Return the (x, y) coordinate for the center point of the cell that contains the specified text.  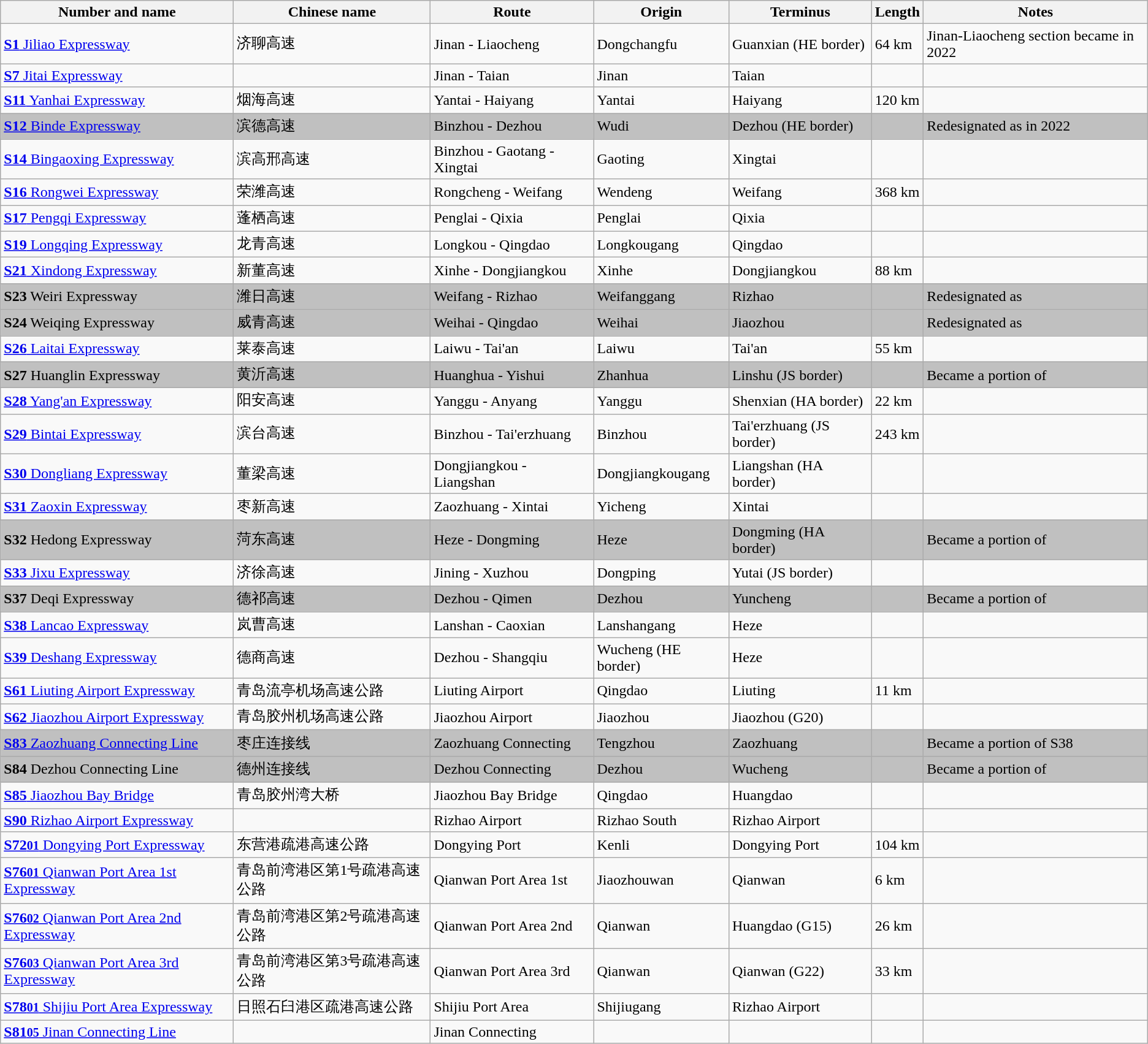
Guanxian (HE border) (800, 44)
S7602 Qianwan Port Area 2nd Expressway (117, 926)
55 km (897, 349)
Kenli (661, 845)
Dezhou (HE border) (800, 126)
Longkou - Qingdao (512, 244)
Route (512, 12)
S85 Jiaozhou Bay Bridge (117, 796)
Jiaozhouwan (661, 880)
26 km (897, 926)
青岛前湾港区第3号疏港高速公路 (332, 971)
Wucheng (HE border) (661, 658)
Jiaozhou (G20) (800, 717)
Haiyang (800, 101)
S12 Binde Expressway (117, 126)
Huangdao (800, 796)
日照石臼港区疏港高速公路 (332, 1007)
青岛前湾港区第1号疏港高速公路 (332, 880)
德州连接线 (332, 769)
33 km (897, 971)
Heze - Dongming (512, 539)
Binzhou - Dezhou (512, 126)
Dongjiangkou - Liangshan (512, 473)
S11 Yanhai Expressway (117, 101)
Became a portion of S38 (1036, 743)
Huanghua - Yishui (512, 375)
Qianwan (G22) (800, 971)
Wudi (661, 126)
Binzhou - Gaotang - Xingtai (512, 159)
青岛前湾港区第2号疏港高速公路 (332, 926)
Jinan - Taian (512, 75)
Weifanggang (661, 297)
S14 Bingaoxing Expressway (117, 159)
Binzhou - Tai'erzhuang (512, 434)
Weihai (661, 322)
243 km (897, 434)
德商高速 (332, 658)
Length (897, 12)
S17 Pengqi Expressway (117, 218)
Yanggu - Anyang (512, 401)
Lanshan - Caoxian (512, 625)
S32 Hedong Expressway (117, 539)
Qianwan Port Area 3rd (512, 971)
Rizhao (800, 297)
Xingtai (800, 159)
S27 Huanglin Expressway (117, 375)
荣潍高速 (332, 192)
S90 Rizhao Airport Expressway (117, 820)
Jinan (661, 75)
Dongming (HA border) (800, 539)
Penglai - Qixia (512, 218)
Jinan - Liaocheng (512, 44)
Jiaozhou Airport (512, 717)
S26 Laitai Expressway (117, 349)
S84 Dezhou Connecting Line (117, 769)
威青高速 (332, 322)
Tengzhou (661, 743)
S1 Jiliao Expressway (117, 44)
Weifang (800, 192)
Taian (800, 75)
蓬栖高速 (332, 218)
Jiaozhou Bay Bridge (512, 796)
滨高邢高速 (332, 159)
Number and name (117, 12)
S29 Bintai Expressway (117, 434)
Shenxian (HA border) (800, 401)
Shijiu Port Area (512, 1007)
Dongping (661, 573)
22 km (897, 401)
Lanshangang (661, 625)
Dongjiangkougang (661, 473)
枣新高速 (332, 506)
Xintai (800, 506)
S61 Liuting Airport Expressway (117, 692)
Laiwu - Tai'an (512, 349)
S62 Jiaozhou Airport Expressway (117, 717)
Weihai - Qingdao (512, 322)
Tai'erzhuang (JS border) (800, 434)
368 km (897, 192)
S23 Weiri Expressway (117, 297)
Liuting (800, 692)
64 km (897, 44)
Linshu (JS border) (800, 375)
Jinan Connecting (512, 1032)
Zhanhua (661, 375)
滨德高速 (332, 126)
Jining - Xuzhou (512, 573)
龙青高速 (332, 244)
滨台高速 (332, 434)
S7801 Shijiu Port Area Expressway (117, 1007)
岚曹高速 (332, 625)
Laiwu (661, 349)
济徐高速 (332, 573)
Weifang - Rizhao (512, 297)
Dongchangfu (661, 44)
Huangdao (G15) (800, 926)
S21 Xindong Expressway (117, 271)
Terminus (800, 12)
Origin (661, 12)
S7 Jitai Expressway (117, 75)
济聊高速 (332, 44)
Zaozhuang (800, 743)
菏东高速 (332, 539)
Dezhou - Qimen (512, 600)
120 km (897, 101)
Qianwan Port Area 1st (512, 880)
德祁高速 (332, 600)
Qixia (800, 218)
S28 Yang'an Expressway (117, 401)
Dezhou - Shangqiu (512, 658)
青岛流亭机场高速公路 (332, 692)
Wendeng (661, 192)
Rizhao South (661, 820)
S83 Zaozhuang Connecting Line (117, 743)
新董高速 (332, 271)
S38 Lancao Expressway (117, 625)
Qianwan Port Area 2nd (512, 926)
Wucheng (800, 769)
Jinan-Liaocheng section became in 2022 (1036, 44)
莱泰高速 (332, 349)
Longkougang (661, 244)
Yuncheng (800, 600)
104 km (897, 845)
S7601 Qianwan Port Area 1st Expressway (117, 880)
Chinese name (332, 12)
黄沂高速 (332, 375)
青岛胶州机场高速公路 (332, 717)
S33 Jixu Expressway (117, 573)
Zaozhuang Connecting (512, 743)
Yantai (661, 101)
Yutai (JS border) (800, 573)
S30 Dongliang Expressway (117, 473)
Dezhou Connecting (512, 769)
潍日高速 (332, 297)
枣庄连接线 (332, 743)
Liuting Airport (512, 692)
6 km (897, 880)
董梁高速 (332, 473)
Zaozhuang - Xintai (512, 506)
Yicheng (661, 506)
烟海高速 (332, 101)
Tai'an (800, 349)
Shijiugang (661, 1007)
Xinhe - Dongjiangkou (512, 271)
Rongcheng - Weifang (512, 192)
S19 Longqing Expressway (117, 244)
S7603 Qianwan Port Area 3rd Expressway (117, 971)
Dongjiangkou (800, 271)
Xinhe (661, 271)
Liangshan (HA border) (800, 473)
S8105 Jinan Connecting Line (117, 1032)
S37 Deqi Expressway (117, 600)
青岛胶州湾大桥 (332, 796)
Redesignated as in 2022 (1036, 126)
Notes (1036, 12)
Binzhou (661, 434)
东营港疏港高速公路 (332, 845)
Gaoting (661, 159)
11 km (897, 692)
S7201 Dongying Port Expressway (117, 845)
Yantai - Haiyang (512, 101)
S24 Weiqing Expressway (117, 322)
阳安高速 (332, 401)
S39 Deshang Expressway (117, 658)
Yanggu (661, 401)
S16 Rongwei Expressway (117, 192)
S31 Zaoxin Expressway (117, 506)
Penglai (661, 218)
88 km (897, 271)
